Pinpoint the cell where the given text exists, returning its (X, Y) midpoint coordinate. 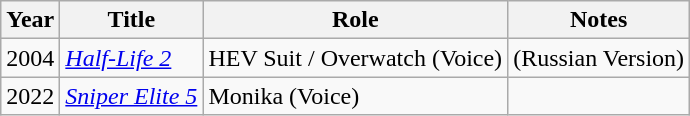
Sniper Elite 5 (132, 96)
Monika (Voice) (356, 96)
Notes (599, 20)
Year (30, 20)
Title (132, 20)
2022 (30, 96)
2004 (30, 58)
(Russian Version) (599, 58)
Role (356, 20)
Half-Life 2 (132, 58)
HEV Suit / Overwatch (Voice) (356, 58)
